Find where the given text appears and provide that cell's center as [X, Y] coordinate. 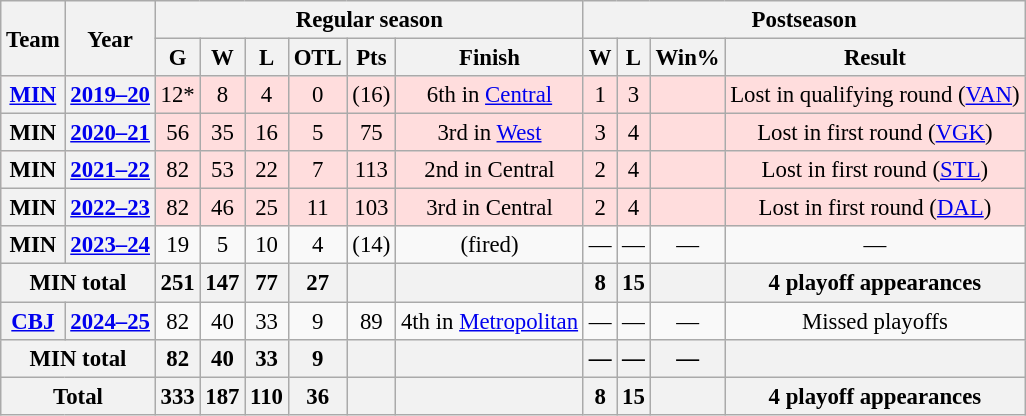
46 [222, 208]
3rd in Central [490, 208]
7 [318, 170]
2021–22 [110, 170]
0 [318, 95]
(fired) [490, 245]
Pts [372, 58]
CBJ [33, 321]
19 [178, 245]
6th in Central [490, 95]
35 [222, 133]
Postseason [804, 20]
16 [267, 133]
(16) [372, 95]
110 [267, 396]
89 [372, 321]
12* [178, 95]
11 [318, 208]
22 [267, 170]
2020–21 [110, 133]
4th in Metropolitan [490, 321]
2022–23 [110, 208]
Year [110, 38]
Total [78, 396]
(14) [372, 245]
333 [178, 396]
2024–25 [110, 321]
75 [372, 133]
147 [222, 283]
Lost in first round (STL) [875, 170]
Lost in qualifying round (VAN) [875, 95]
Team [33, 38]
187 [222, 396]
113 [372, 170]
2023–24 [110, 245]
Regular season [369, 20]
Finish [490, 58]
Missed playoffs [875, 321]
56 [178, 133]
53 [222, 170]
77 [267, 283]
1 [600, 95]
Lost in first round (VGK) [875, 133]
G [178, 58]
27 [318, 283]
251 [178, 283]
OTL [318, 58]
Win% [688, 58]
3rd in West [490, 133]
10 [267, 245]
103 [372, 208]
2nd in Central [490, 170]
2019–20 [110, 95]
36 [318, 396]
Lost in first round (DAL) [875, 208]
Result [875, 58]
25 [267, 208]
